Return [X, Y] of the center of cell containing provided text 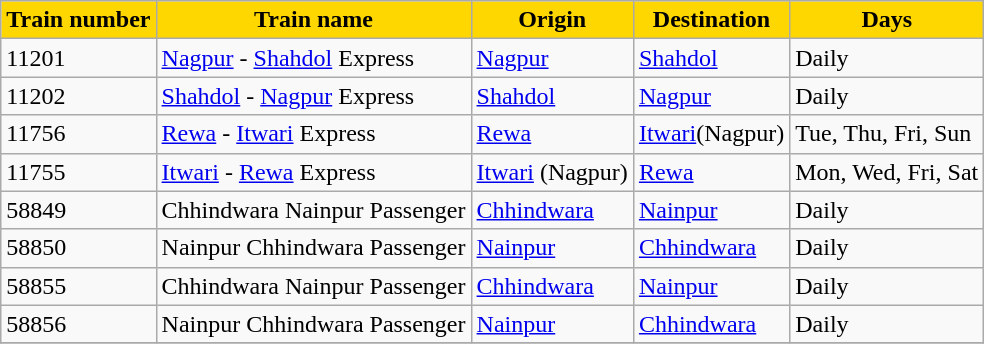
Nagpur - Shahdol Express [314, 58]
58849 [78, 210]
11755 [78, 172]
Rewa - Itwari Express [314, 134]
Destination [711, 20]
Itwari - Rewa Express [314, 172]
Origin [552, 20]
Shahdol - Nagpur Express [314, 96]
Days [887, 20]
58850 [78, 248]
Tue, Thu, Fri, Sun [887, 134]
Itwari(Nagpur) [711, 134]
58855 [78, 286]
58856 [78, 324]
Mon, Wed, Fri, Sat [887, 172]
11202 [78, 96]
Train name [314, 20]
Train number [78, 20]
Itwari (Nagpur) [552, 172]
11201 [78, 58]
11756 [78, 134]
